Scan for the cell matching the given text and deliver its [X, Y] coordinate at center. 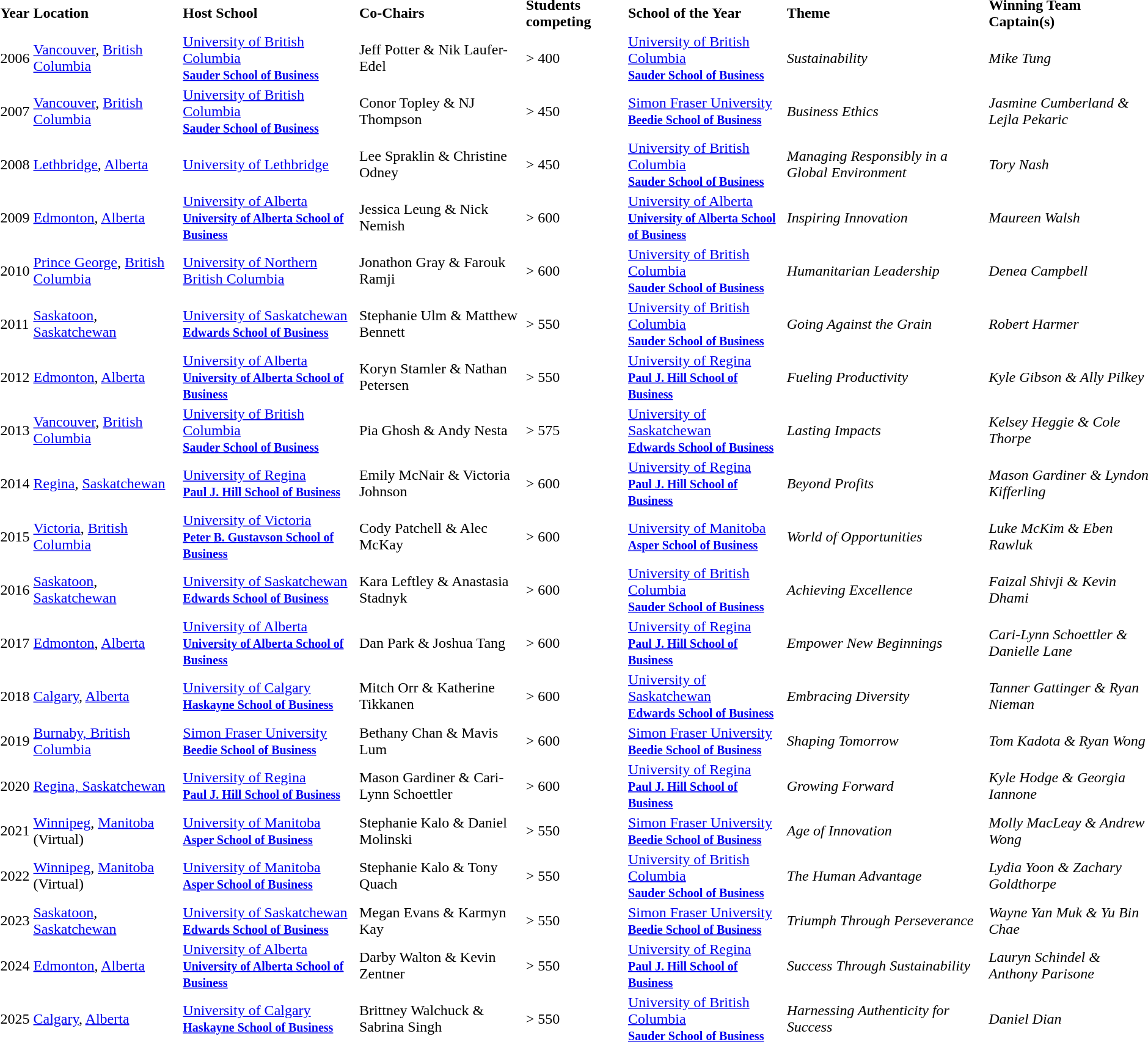
University of CalgaryHaskayne School of Business [269, 696]
University of Northern British Columbia [269, 271]
Humanitarian Leadership [886, 271]
Calgary, Alberta [106, 696]
World of Opportunities [886, 537]
> 575 [575, 430]
Growing Forward [886, 786]
Darby Walton & Kevin Zentner [441, 966]
Success Through Sustainability [886, 966]
Lee Spraklin & Christine Odney [441, 164]
> 400 [575, 58]
Burnaby, British Columbia [106, 741]
Emily McNair & Victoria Johnson [441, 483]
Fueling Productivity [886, 377]
University of VictoriaPeter B. Gustavson School of Business [269, 537]
The Human Advantage [886, 876]
Stephanie Ulm & Matthew Bennett [441, 324]
Cody Patchell & Alec McKay [441, 537]
Shaping Tomorrow [886, 741]
Business Ethics [886, 111]
Triumph Through Perseverance [886, 920]
Managing Responsibly in a Global Environment [886, 164]
Megan Evans & Karmyn Kay [441, 920]
Embracing Diversity [886, 696]
Jeff Potter & Nik Laufer-Edel [441, 58]
Empower New Beginnings [886, 643]
Prince George, British Columbia [106, 271]
Stephanie Kalo & Daniel Molinski [441, 831]
Achieving Excellence [886, 590]
Lethbridge, Alberta [106, 164]
Stephanie Kalo & Tony Quach [441, 876]
Jessica Leung & Nick Nemish [441, 218]
Lasting Impacts [886, 430]
Mason Gardiner & Cari-Lynn Schoettler [441, 786]
Sustainability [886, 58]
Age of Innovation [886, 831]
Jonathon Gray & Farouk Ramji [441, 271]
Bethany Chan & Mavis Lum [441, 741]
Conor Topley & NJ Thompson [441, 111]
Victoria, British Columbia [106, 537]
Going Against the Grain [886, 324]
Kara Leftley & Anastasia Stadnyk [441, 590]
Beyond Profits [886, 483]
Pia Ghosh & Andy Nesta [441, 430]
Koryn Stamler & Nathan Petersen [441, 377]
University of Lethbridge [269, 164]
Mitch Orr & Katherine Tikkanen [441, 696]
Inspiring Innovation [886, 218]
Dan Park & Joshua Tang [441, 643]
